Locate the cell with the specified text and output its [X, Y] center coordinate. 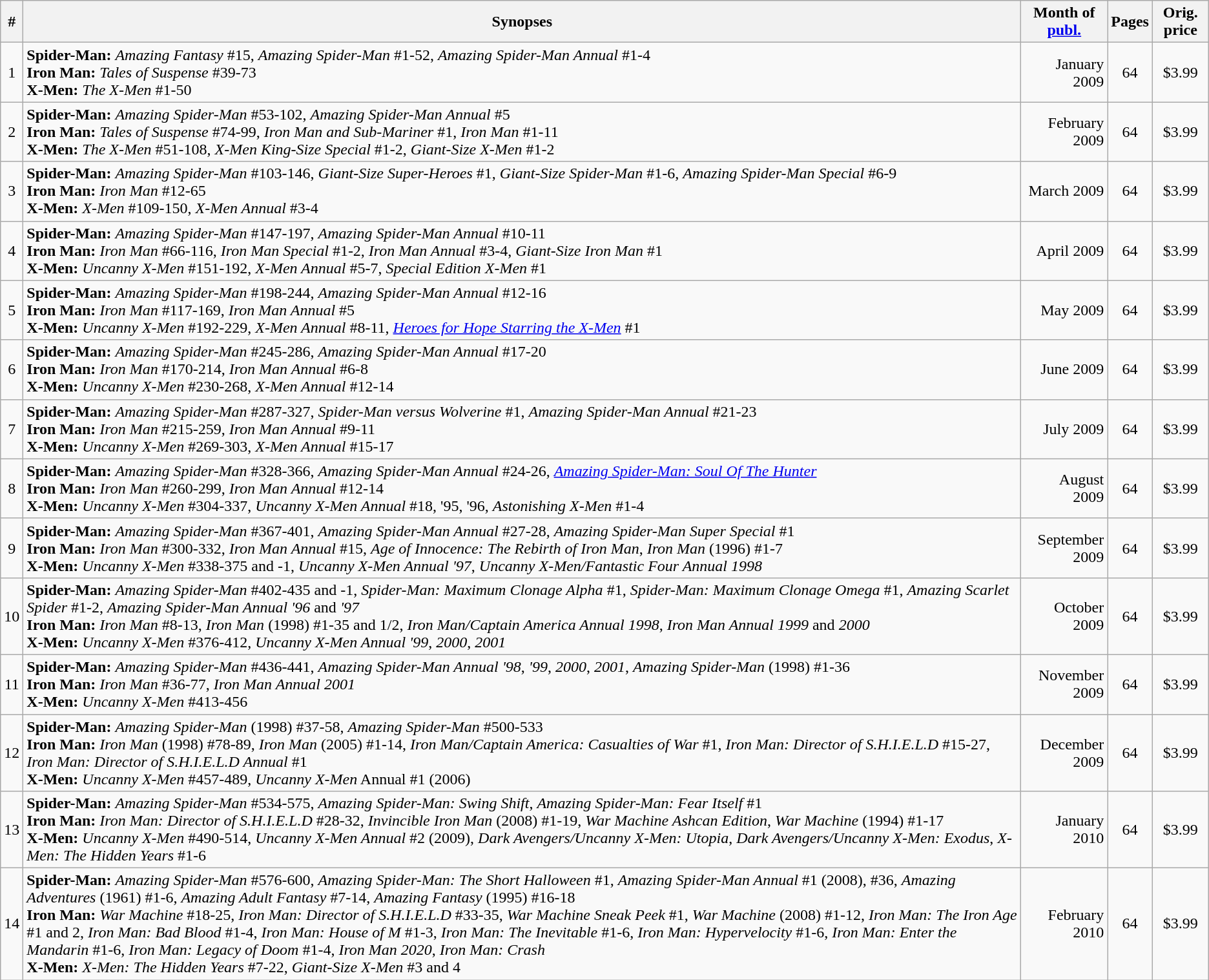
October 2009 [1064, 616]
Pages [1130, 22]
August 2009 [1064, 488]
1 [12, 72]
June 2009 [1064, 370]
Month of publ. [1064, 22]
May 2009 [1064, 310]
March 2009 [1064, 191]
Spider-Man: Amazing Fantasy #15, Amazing Spider-Man #1-52, Amazing Spider-Man Annual #1-4Iron Man: Tales of Suspense #39-73X-Men: The X-Men #1-50 [522, 72]
January 2010 [1064, 829]
Synopses [522, 22]
7 [12, 429]
3 [12, 191]
September 2009 [1064, 548]
6 [12, 370]
December 2009 [1064, 753]
April 2009 [1064, 251]
9 [12, 548]
# [12, 22]
February 2009 [1064, 132]
11 [12, 684]
12 [12, 753]
July 2009 [1064, 429]
10 [12, 616]
8 [12, 488]
February 2010 [1064, 924]
5 [12, 310]
4 [12, 251]
14 [12, 924]
November 2009 [1064, 684]
13 [12, 829]
January 2009 [1064, 72]
2 [12, 132]
Orig. price [1181, 22]
